Provide the [X, Y] coordinate of the cell's center where the given text is located.  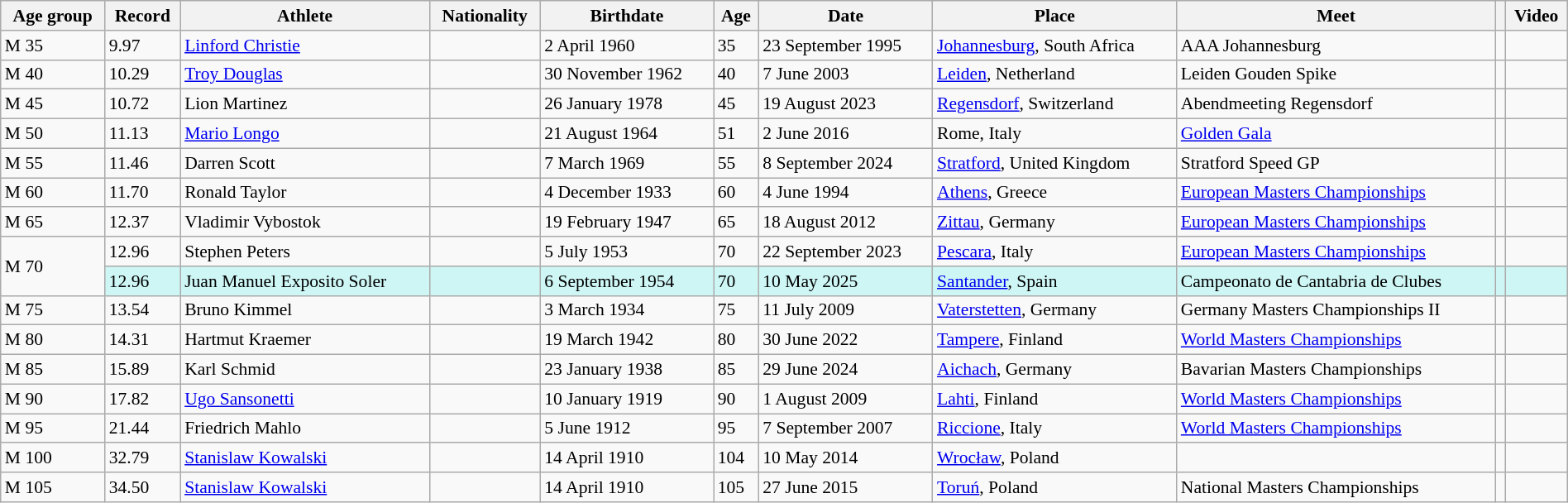
Campeonato de Cantabria de Clubes [1336, 281]
Rome, Italy [1055, 134]
M 45 [53, 104]
5 July 1953 [627, 251]
11.46 [143, 163]
M 75 [53, 310]
Ugo Sansonetti [304, 399]
14.31 [143, 340]
National Masters Championships [1336, 487]
80 [736, 340]
Germany Masters Championships II [1336, 310]
Leiden Gouden Spike [1336, 74]
Santander, Spain [1055, 281]
Lion Martinez [304, 104]
Vladimir Vybostok [304, 223]
12.37 [143, 223]
11.70 [143, 193]
Troy Douglas [304, 74]
85 [736, 370]
Hartmut Kraemer [304, 340]
40 [736, 74]
Juan Manuel Exposito Soler [304, 281]
M 40 [53, 74]
Vaterstetten, Germany [1055, 310]
5 June 1912 [627, 429]
M 95 [53, 429]
Place [1055, 16]
Mario Longo [304, 134]
21 August 1964 [627, 134]
Abendmeeting Regensdorf [1336, 104]
7 June 2003 [845, 74]
35 [736, 46]
Ronald Taylor [304, 193]
11 July 2009 [845, 310]
32.79 [143, 458]
30 November 1962 [627, 74]
Birthdate [627, 16]
2 June 2016 [845, 134]
22 September 2023 [845, 251]
Meet [1336, 16]
9.97 [143, 46]
26 January 1978 [627, 104]
15.89 [143, 370]
Bavarian Masters Championships [1336, 370]
10 May 2014 [845, 458]
Lahti, Finland [1055, 399]
105 [736, 487]
Athlete [304, 16]
10.72 [143, 104]
Aichach, Germany [1055, 370]
1 August 2009 [845, 399]
AAA Johannesburg [1336, 46]
M 65 [53, 223]
65 [736, 223]
21.44 [143, 429]
23 January 1938 [627, 370]
19 August 2023 [845, 104]
Nationality [485, 16]
4 December 1933 [627, 193]
10 January 1919 [627, 399]
95 [736, 429]
51 [736, 134]
Riccione, Italy [1055, 429]
M 70 [53, 266]
90 [736, 399]
Zittau, Germany [1055, 223]
M 85 [53, 370]
M 35 [53, 46]
4 June 1994 [845, 193]
Bruno Kimmel [304, 310]
104 [736, 458]
M 60 [53, 193]
Friedrich Mahlo [304, 429]
M 55 [53, 163]
Linford Christie [304, 46]
M 100 [53, 458]
7 September 2007 [845, 429]
M 50 [53, 134]
11.13 [143, 134]
M 90 [53, 399]
Regensdorf, Switzerland [1055, 104]
Athens, Greece [1055, 193]
19 March 1942 [627, 340]
7 March 1969 [627, 163]
45 [736, 104]
55 [736, 163]
Record [143, 16]
3 March 1934 [627, 310]
Golden Gala [1336, 134]
Stratford Speed GP [1336, 163]
17.82 [143, 399]
13.54 [143, 310]
M 80 [53, 340]
M 105 [53, 487]
60 [736, 193]
Age group [53, 16]
Leiden, Netherland [1055, 74]
34.50 [143, 487]
Johannesburg, South Africa [1055, 46]
19 February 1947 [627, 223]
Tampere, Finland [1055, 340]
10.29 [143, 74]
23 September 1995 [845, 46]
6 September 1954 [627, 281]
Karl Schmid [304, 370]
Darren Scott [304, 163]
Video [1537, 16]
Age [736, 16]
2 April 1960 [627, 46]
27 June 2015 [845, 487]
Date [845, 16]
Stratford, United Kingdom [1055, 163]
Pescara, Italy [1055, 251]
Wrocław, Poland [1055, 458]
18 August 2012 [845, 223]
30 June 2022 [845, 340]
Stephen Peters [304, 251]
Toruń, Poland [1055, 487]
29 June 2024 [845, 370]
75 [736, 310]
8 September 2024 [845, 163]
10 May 2025 [845, 281]
